Identify which cell holds the provided text, then report its (X, Y) central coordinate. 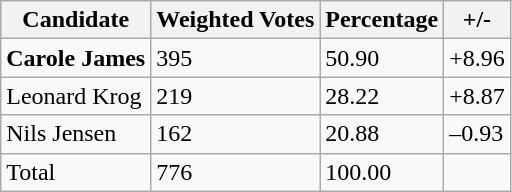
Candidate (76, 20)
–0.93 (478, 134)
162 (236, 134)
219 (236, 96)
+8.87 (478, 96)
50.90 (382, 58)
Weighted Votes (236, 20)
Nils Jensen (76, 134)
395 (236, 58)
20.88 (382, 134)
Total (76, 172)
100.00 (382, 172)
+8.96 (478, 58)
776 (236, 172)
Leonard Krog (76, 96)
Carole James (76, 58)
+/- (478, 20)
Percentage (382, 20)
28.22 (382, 96)
